Return [x, y] of the center of cell containing provided text 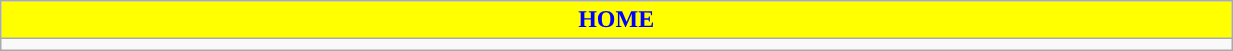
HOME [616, 20]
